From the cell containing the given text, extract its center point as [x, y] coordinate. 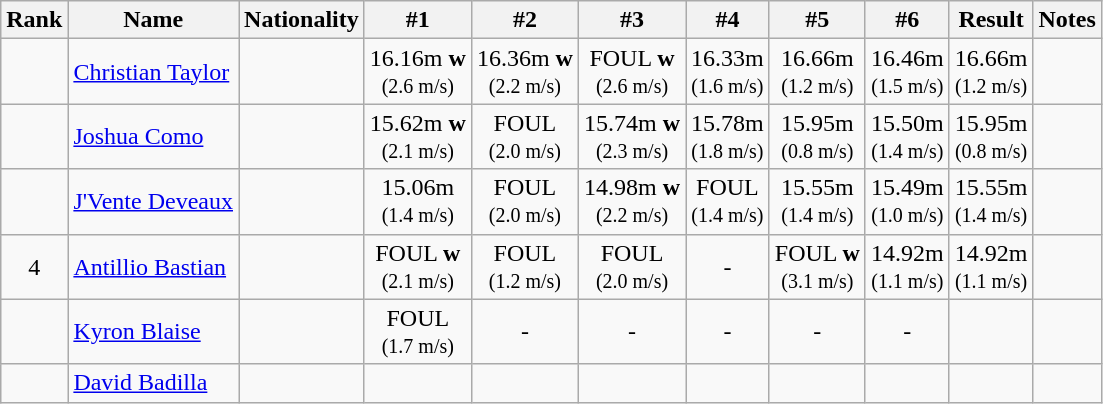
Result [991, 20]
Antillio Bastian [154, 266]
#6 [907, 20]
#5 [817, 20]
FOUL w (2.6 m/s) [632, 72]
16.33m (1.6 m/s) [728, 72]
16.66m(1.2 m/s) [991, 72]
15.50m (1.4 m/s) [907, 136]
4 [34, 266]
15.95m(0.8 m/s) [991, 136]
Name [154, 20]
Nationality [302, 20]
#3 [632, 20]
16.36m w (2.2 m/s) [524, 72]
15.49m (1.0 m/s) [907, 202]
14.98m w (2.2 m/s) [632, 202]
FOUL (1.2 m/s) [524, 266]
Rank [34, 20]
#2 [524, 20]
14.92m(1.1 m/s) [991, 266]
Notes [1067, 20]
15.55m(1.4 m/s) [991, 202]
FOUL w (3.1 m/s) [817, 266]
15.62m w (2.1 m/s) [418, 136]
FOUL w (2.1 m/s) [418, 266]
#1 [418, 20]
Christian Taylor [154, 72]
16.66m (1.2 m/s) [817, 72]
15.78m (1.8 m/s) [728, 136]
15.95m (0.8 m/s) [817, 136]
Joshua Como [154, 136]
14.92m (1.1 m/s) [907, 266]
#4 [728, 20]
David Badilla [154, 383]
16.46m (1.5 m/s) [907, 72]
FOUL (1.4 m/s) [728, 202]
15.55m (1.4 m/s) [817, 202]
16.16m w (2.6 m/s) [418, 72]
J'Vente Deveaux [154, 202]
Kyron Blaise [154, 332]
FOUL (1.7 m/s) [418, 332]
15.06m (1.4 m/s) [418, 202]
15.74m w (2.3 m/s) [632, 136]
